Provide the (X, Y) coordinate of the cell's center where the given text is located.  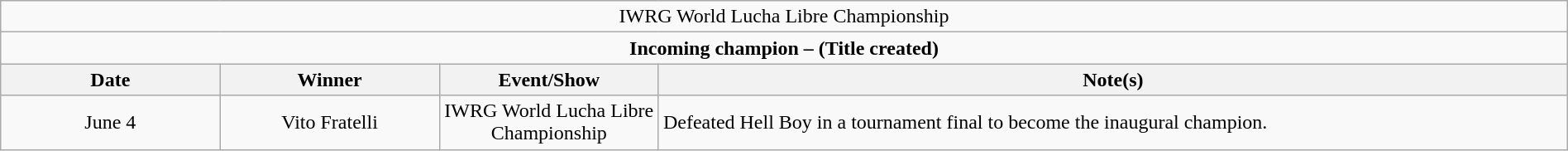
Note(s) (1113, 80)
Incoming champion – (Title created) (784, 48)
June 4 (111, 123)
Date (111, 80)
Defeated Hell Boy in a tournament final to become the inaugural champion. (1113, 123)
Winner (329, 80)
Event/Show (549, 80)
Vito Fratelli (329, 123)
